From the cell containing the given text, extract its center point as (x, y) coordinate. 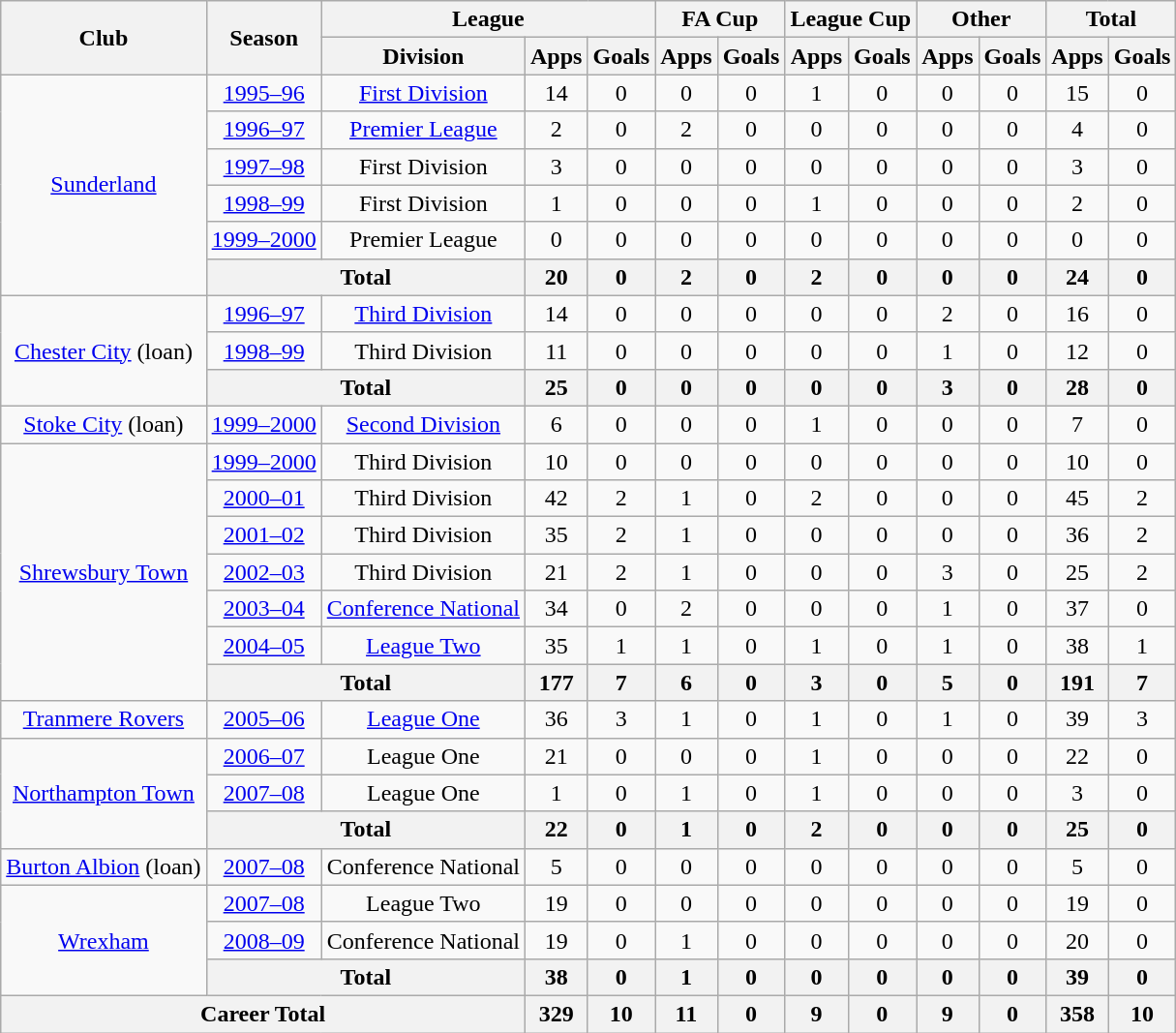
2004–05 (263, 646)
16 (1077, 314)
1997–98 (263, 167)
2005–06 (263, 719)
191 (1077, 683)
League (488, 19)
Northampton Town (104, 793)
15 (1077, 93)
2006–07 (263, 756)
4 (1077, 130)
Shrewsbury Town (104, 572)
Tranmere Rovers (104, 719)
Second Division (423, 424)
Wrexham (104, 940)
Chester City (loan) (104, 350)
37 (1077, 609)
45 (1077, 499)
League Cup (851, 19)
34 (557, 609)
329 (557, 1014)
Stoke City (loan) (104, 424)
Division (423, 56)
Other (981, 19)
Club (104, 38)
Career Total (263, 1014)
12 (1077, 350)
2008–09 (263, 940)
Burton Albion (loan) (104, 866)
Season (263, 38)
2003–04 (263, 609)
2001–02 (263, 535)
358 (1077, 1014)
24 (1077, 277)
28 (1077, 387)
42 (557, 499)
2002–03 (263, 572)
1995–96 (263, 93)
Sunderland (104, 185)
FA Cup (720, 19)
2000–01 (263, 499)
177 (557, 683)
